Detect which cell encompasses the target text, then output its [x, y] center coordinate. 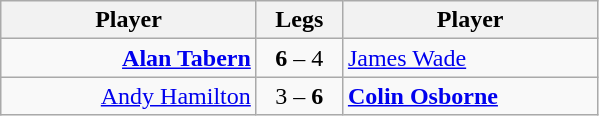
Legs [299, 20]
Colin Osborne [470, 96]
James Wade [470, 58]
6 – 4 [299, 58]
Andy Hamilton [129, 96]
Alan Tabern [129, 58]
3 – 6 [299, 96]
